Provide the [X, Y] coordinate of the cell's center where the given text is located.  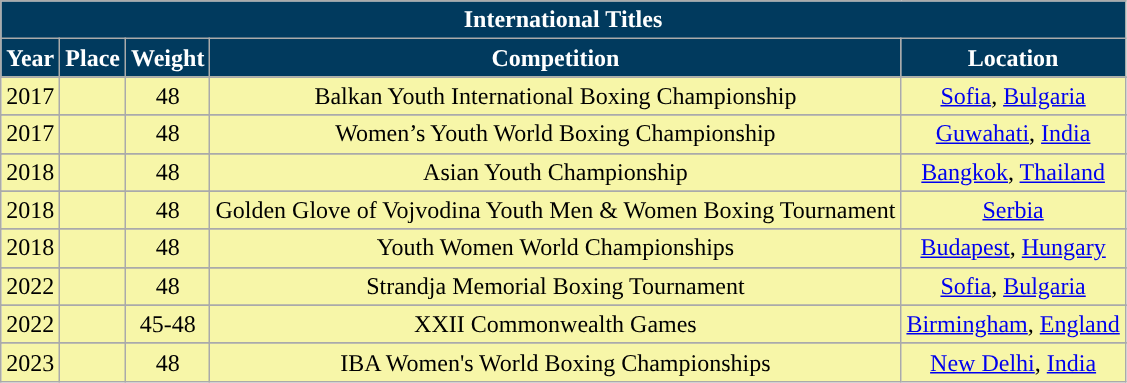
Women’s Youth World Boxing Championship [556, 134]
Bangkok, Thailand [1013, 172]
Year [30, 58]
IBA Women's World Boxing Championships [556, 362]
Location [1013, 58]
Balkan Youth International Boxing Championship [556, 96]
XXII Commonwealth Games [556, 324]
45-48 [168, 324]
Competition [556, 58]
Budapest, Hungary [1013, 248]
Birmingham, England [1013, 324]
Place [93, 58]
Asian Youth Championship [556, 172]
Serbia [1013, 210]
Youth Women World Championships [556, 248]
Weight [168, 58]
New Delhi, India [1013, 362]
International Titles [564, 20]
Strandja Memorial Boxing Tournament [556, 286]
Golden Glove of Vojvodina Youth Men & Women Boxing Tournament [556, 210]
2023 [30, 362]
Guwahati, India [1013, 134]
